Identify which cell holds the provided text, then report its [x, y] central coordinate. 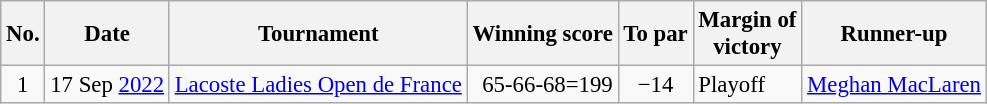
Lacoste Ladies Open de France [318, 85]
No. [23, 34]
Tournament [318, 34]
Winning score [542, 34]
65-66-68=199 [542, 85]
17 Sep 2022 [107, 85]
1 [23, 85]
Meghan MacLaren [894, 85]
−14 [656, 85]
Runner-up [894, 34]
Playoff [748, 85]
Margin ofvictory [748, 34]
Date [107, 34]
To par [656, 34]
